Capture the cell that displays the provided text and extract its (x, y) central coordinate. 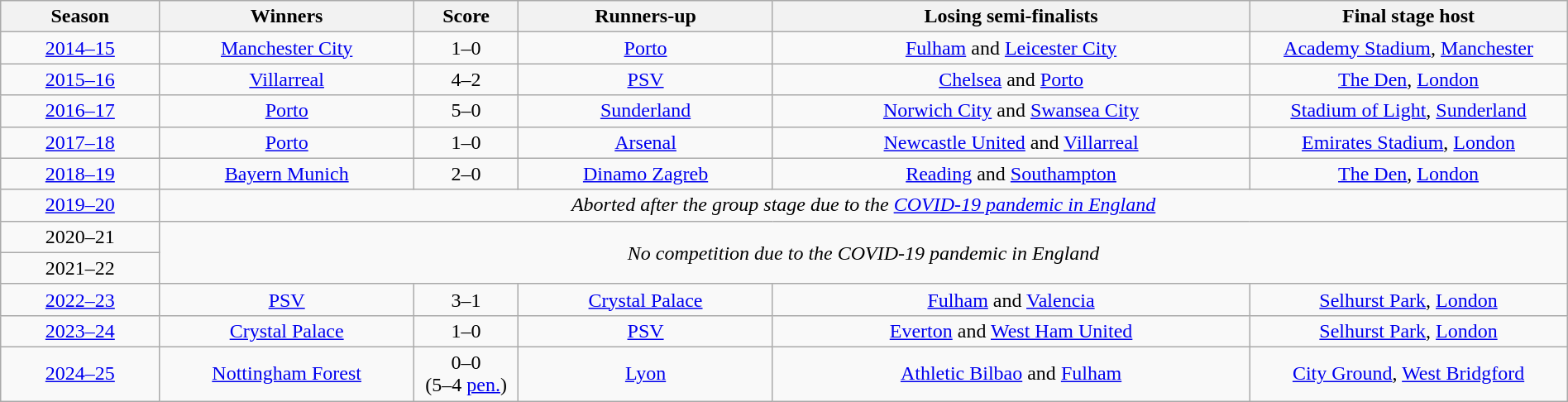
5–0 (466, 111)
Academy Stadium, Manchester (1408, 48)
0–0 (5–4 pen.) (466, 374)
Athletic Bilbao and Fulham (1011, 374)
Villarreal (286, 79)
Nottingham Forest (286, 374)
City Ground, West Bridgford (1408, 374)
2024–25 (80, 374)
Norwich City and Swansea City (1011, 111)
2020–21 (80, 237)
Fulham and Valencia (1011, 299)
2017–18 (80, 142)
2022–23 (80, 299)
Emirates Stadium, London (1408, 142)
4–2 (466, 79)
3–1 (466, 299)
2–0 (466, 174)
Final stage host (1408, 17)
2023–24 (80, 331)
Runners-up (645, 17)
Aborted after the group stage due to the COVID-19 pandemic in England (863, 205)
Reading and Southampton (1011, 174)
Sunderland (645, 111)
Lyon (645, 374)
2021–22 (80, 268)
Winners (286, 17)
Dinamo Zagreb (645, 174)
Score (466, 17)
Stadium of Light, Sunderland (1408, 111)
Fulham and Leicester City (1011, 48)
Losing semi-finalists (1011, 17)
Newcastle United and Villarreal (1011, 142)
Arsenal (645, 142)
Bayern Munich (286, 174)
No competition due to the COVID-19 pandemic in England (863, 252)
2019–20 (80, 205)
Chelsea and Porto (1011, 79)
2015–16 (80, 79)
Manchester City (286, 48)
2014–15 (80, 48)
Season (80, 17)
Everton and West Ham United (1011, 331)
2016–17 (80, 111)
2018–19 (80, 174)
